For the text-containing cell, return its midpoint in (X, Y) coordinate format. 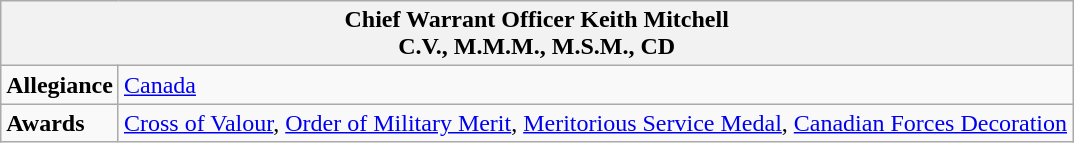
Awards (60, 123)
Allegiance (60, 85)
Chief Warrant Officer Keith MitchellC.V., M.M.M., M.S.M., CD (537, 34)
Cross of Valour, Order of Military Merit, Meritorious Service Medal, Canadian Forces Decoration (595, 123)
Canada (595, 85)
